Return the (x, y) coordinate for the center point of the cell that contains the specified text.  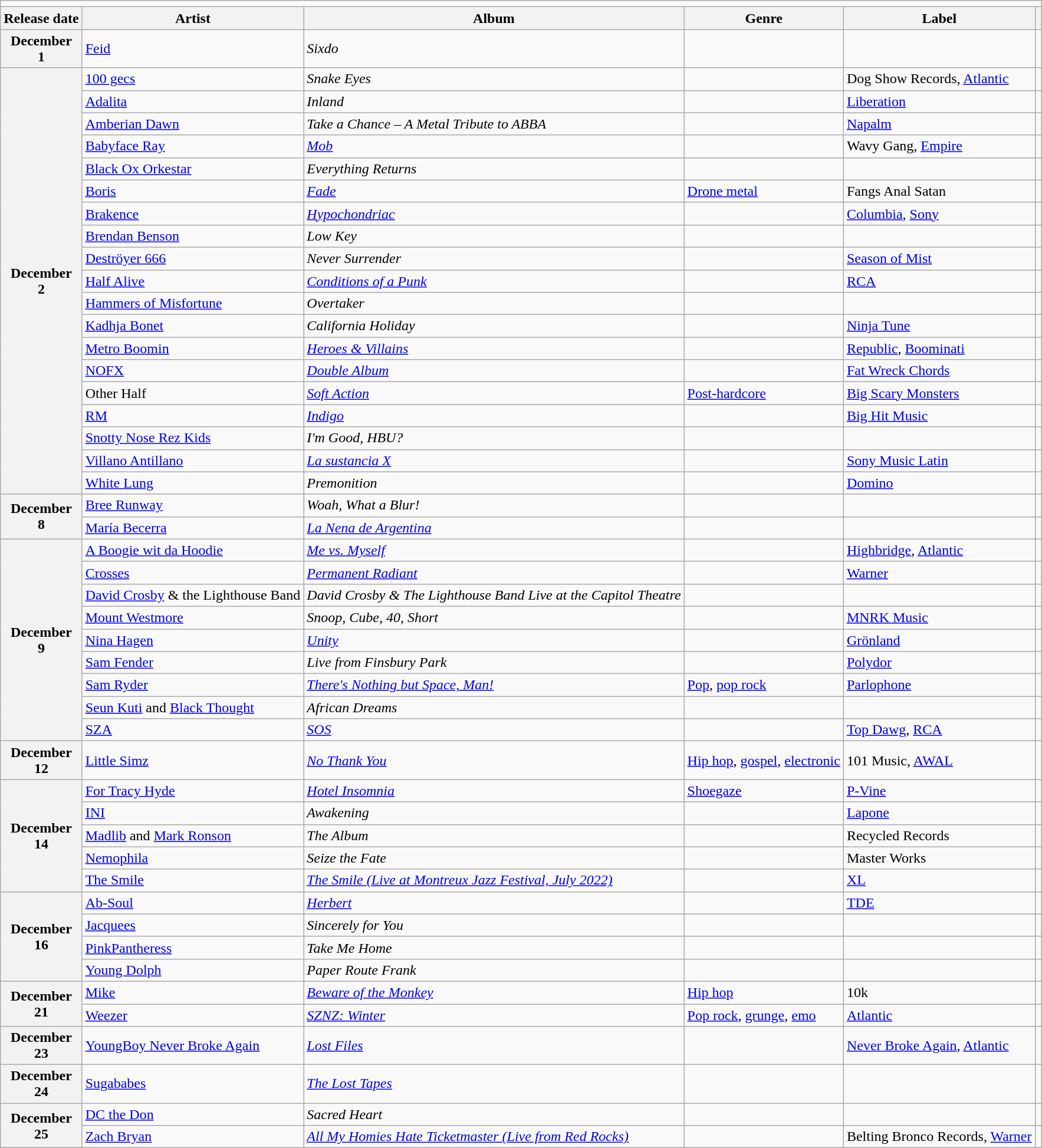
December16 (41, 936)
White Lung (193, 483)
La Nena de Argentina (494, 528)
Double Album (494, 371)
Snotty Nose Rez Kids (193, 438)
Amberian Dawn (193, 124)
Seize the Fate (494, 858)
I'm Good, HBU? (494, 438)
Master Works (939, 858)
December25 (41, 1126)
Snake Eyes (494, 79)
Highbridge, Atlantic (939, 550)
Deströyer 666 (193, 258)
December24 (41, 1084)
Hammers of Misfortune (193, 304)
Conditions of a Punk (494, 281)
Heroes & Villains (494, 348)
Parlophone (939, 685)
XL (939, 880)
Fat Wreck Chords (939, 371)
Fangs Anal Satan (939, 191)
SZNZ: Winter (494, 1015)
Atlantic (939, 1015)
Domino (939, 483)
Pop, pop rock (764, 685)
Mob (494, 146)
Napalm (939, 124)
P-Vine (939, 791)
Wavy Gang, Empire (939, 146)
Herbert (494, 903)
December12 (41, 761)
David Crosby & the Lighthouse Band (193, 595)
DC the Don (193, 1114)
Snoop, Cube, 40, Short (494, 617)
La sustancia X (494, 460)
Hip hop, gospel, electronic (764, 761)
SOS (494, 730)
Big Scary Monsters (939, 393)
California Holiday (494, 326)
Take Me Home (494, 948)
Shoegaze (764, 791)
Zach Bryan (193, 1137)
Soft Action (494, 393)
Brendan Benson (193, 236)
Black Ox Orkestar (193, 169)
Me vs. Myself (494, 550)
Madlib and Mark Ronson (193, 835)
The Smile (193, 880)
Ninja Tune (939, 326)
Nina Hagen (193, 640)
Low Key (494, 236)
Metro Boomin (193, 348)
MNRK Music (939, 617)
Belting Bronco Records, Warner (939, 1137)
Sugababes (193, 1084)
Columbia, Sony (939, 213)
Adalita (193, 101)
Artist (193, 18)
December2 (41, 281)
Beware of the Monkey (494, 992)
Paper Route Frank (494, 970)
‌‌ (764, 813)
African Dreams (494, 708)
Bree Runway (193, 505)
Hotel Insomnia (494, 791)
December14 (41, 835)
Republic, Boominati (939, 348)
December1 (41, 48)
Drone metal (764, 191)
Liberation (939, 101)
Hypochondriac (494, 213)
Brakence (193, 213)
Warner (939, 573)
NOFX (193, 371)
Sam Ryder (193, 685)
Never Surrender (494, 258)
Never Broke Again, Atlantic (939, 1046)
No Thank You (494, 761)
Genre (764, 18)
PinkPantheress (193, 948)
Release date (41, 18)
Woah, What a Blur! (494, 505)
Premonition (494, 483)
Take a Chance – A Metal Tribute to ABBA (494, 124)
Album (494, 18)
Kadhja Bonet (193, 326)
Other Half (193, 393)
Unity (494, 640)
December9 (41, 640)
Live from Finsbury Park (494, 663)
Post-hardcore (764, 393)
Boris (193, 191)
100 gecs (193, 79)
December8 (41, 517)
RCA (939, 281)
The Smile (Live at Montreux Jazz Festival, July 2022) (494, 880)
María Becerra (193, 528)
SZA (193, 730)
Inland (494, 101)
December23 (41, 1046)
Permanent Radiant (494, 573)
December21 (41, 1004)
Pop rock, grunge, emo (764, 1015)
David Crosby & The Lighthouse Band Live at the Capitol Theatre (494, 595)
For Tracy Hyde (193, 791)
Label (939, 18)
RM (193, 416)
Indigo (494, 416)
TDE (939, 903)
The Lost Tapes (494, 1084)
Dog Show Records, Atlantic (939, 79)
The Album (494, 835)
Babyface Ray (193, 146)
Crosses (193, 573)
Mike (193, 992)
Half Alive (193, 281)
Young Dolph (193, 970)
Season of Mist (939, 258)
‌INI (193, 813)
Everything Returns (494, 169)
10k (939, 992)
Sacred Heart (494, 1114)
Mount Westmore (193, 617)
Big Hit Music (939, 416)
YoungBoy Never Broke Again (193, 1046)
All My Homies Hate Ticketmaster (Live from Red Rocks) (494, 1137)
A Boogie wit da Hoodie (193, 550)
Lapone (939, 813)
There's Nothing but Space, Man! (494, 685)
Recycled Records (939, 835)
Sam Fender (193, 663)
Sony Music Latin (939, 460)
Little Simz (193, 761)
Seun Kuti and Black Thought (193, 708)
Hip hop (764, 992)
Grönland (939, 640)
Ab-Soul (193, 903)
Jacquees (193, 925)
Overtaker (494, 304)
Weezer (193, 1015)
Fade (494, 191)
Sincerely for You (494, 925)
Nemophila (193, 858)
Lost Files (494, 1046)
Polydor (939, 663)
Feid (193, 48)
Villano Antillano (193, 460)
Top Dawg, RCA (939, 730)
Awakening (494, 813)
Sixdo (494, 48)
101 Music, AWAL (939, 761)
